Provide the [x, y] coordinate of the cell's center where the given text is located.  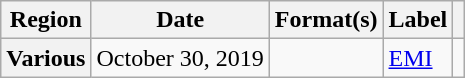
Various [46, 58]
Format(s) [326, 20]
Region [46, 20]
Label [418, 20]
Date [180, 20]
EMI [418, 58]
October 30, 2019 [180, 58]
